Find where the given text appears and provide that cell's center as (X, Y) coordinate. 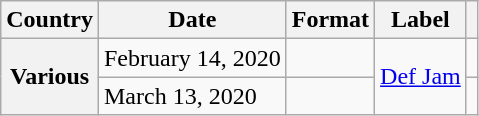
Def Jam (421, 77)
Format (330, 20)
Country (50, 20)
February 14, 2020 (192, 58)
Various (50, 77)
Date (192, 20)
Label (421, 20)
March 13, 2020 (192, 96)
